Pinpoint the cell where the given text exists, returning its (x, y) midpoint coordinate. 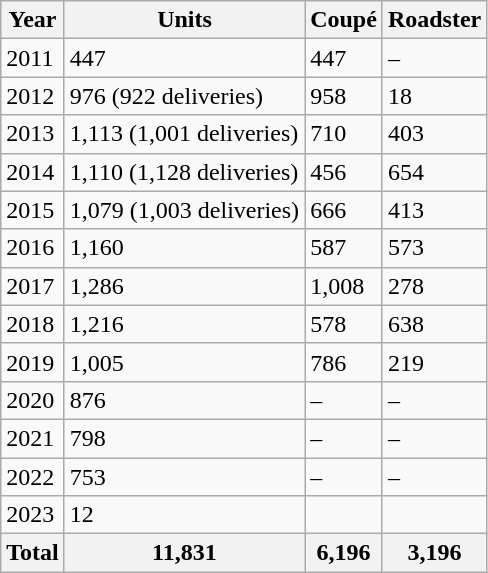
798 (184, 438)
2011 (33, 58)
876 (184, 400)
2012 (33, 96)
2022 (33, 477)
1,113 (1,001 deliveries) (184, 134)
1,008 (344, 286)
2021 (33, 438)
573 (434, 248)
1,216 (184, 324)
2017 (33, 286)
Year (33, 20)
Units (184, 20)
456 (344, 172)
2014 (33, 172)
2020 (33, 400)
578 (344, 324)
1,005 (184, 362)
2013 (33, 134)
12 (184, 515)
Coupé (344, 20)
Total (33, 553)
11,831 (184, 553)
976 (922 deliveries) (184, 96)
958 (344, 96)
710 (344, 134)
587 (344, 248)
753 (184, 477)
1,079 (1,003 deliveries) (184, 210)
2023 (33, 515)
638 (434, 324)
Roadster (434, 20)
413 (434, 210)
2019 (33, 362)
1,286 (184, 286)
2015 (33, 210)
278 (434, 286)
1,160 (184, 248)
403 (434, 134)
666 (344, 210)
2018 (33, 324)
1,110 (1,128 deliveries) (184, 172)
18 (434, 96)
219 (434, 362)
786 (344, 362)
654 (434, 172)
2016 (33, 248)
6,196 (344, 553)
3,196 (434, 553)
